From the cell containing the given text, extract its center point as [X, Y] coordinate. 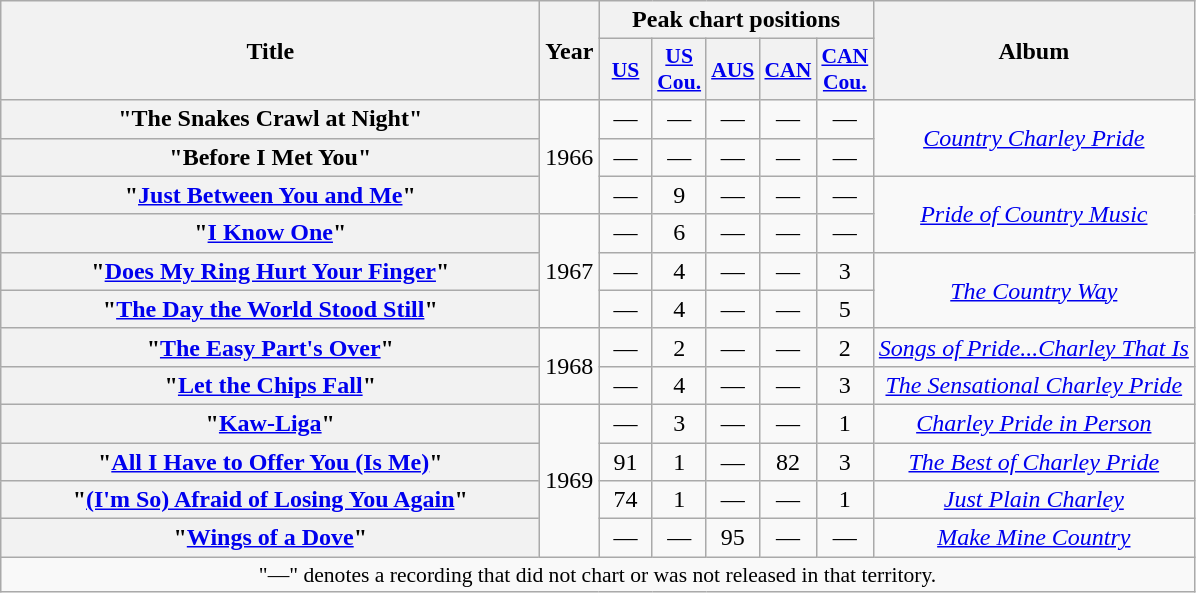
CAN [788, 70]
91 [626, 461]
Year [570, 50]
The Best of Charley Pride [1034, 461]
US [626, 70]
"The Day the World Stood Still" [270, 309]
Songs of Pride...Charley That Is [1034, 347]
Peak chart positions [736, 20]
AUS [732, 70]
1967 [570, 271]
Just Plain Charley [1034, 500]
"(I'm So) Afraid of Losing You Again" [270, 500]
CANCou. [844, 70]
Country Charley Pride [1034, 138]
1968 [570, 366]
"Let the Chips Fall" [270, 385]
The Country Way [1034, 290]
1969 [570, 480]
Make Mine Country [1034, 538]
"Does My Ring Hurt Your Finger" [270, 271]
"Wings of a Dove" [270, 538]
6 [679, 233]
1966 [570, 157]
5 [844, 309]
"All I Have to Offer You (Is Me)" [270, 461]
9 [679, 195]
Charley Pride in Person [1034, 423]
USCou. [679, 70]
"Before I Met You" [270, 157]
Album [1034, 50]
The Sensational Charley Pride [1034, 385]
"The Snakes Crawl at Night" [270, 119]
"The Easy Part's Over" [270, 347]
"—" denotes a recording that did not chart or was not released in that territory. [598, 575]
"I Know One" [270, 233]
82 [788, 461]
Pride of Country Music [1034, 214]
"Just Between You and Me" [270, 195]
74 [626, 500]
"Kaw-Liga" [270, 423]
Title [270, 50]
95 [732, 538]
